Search for the cell housing the specified text and yield its [x, y] center coordinate. 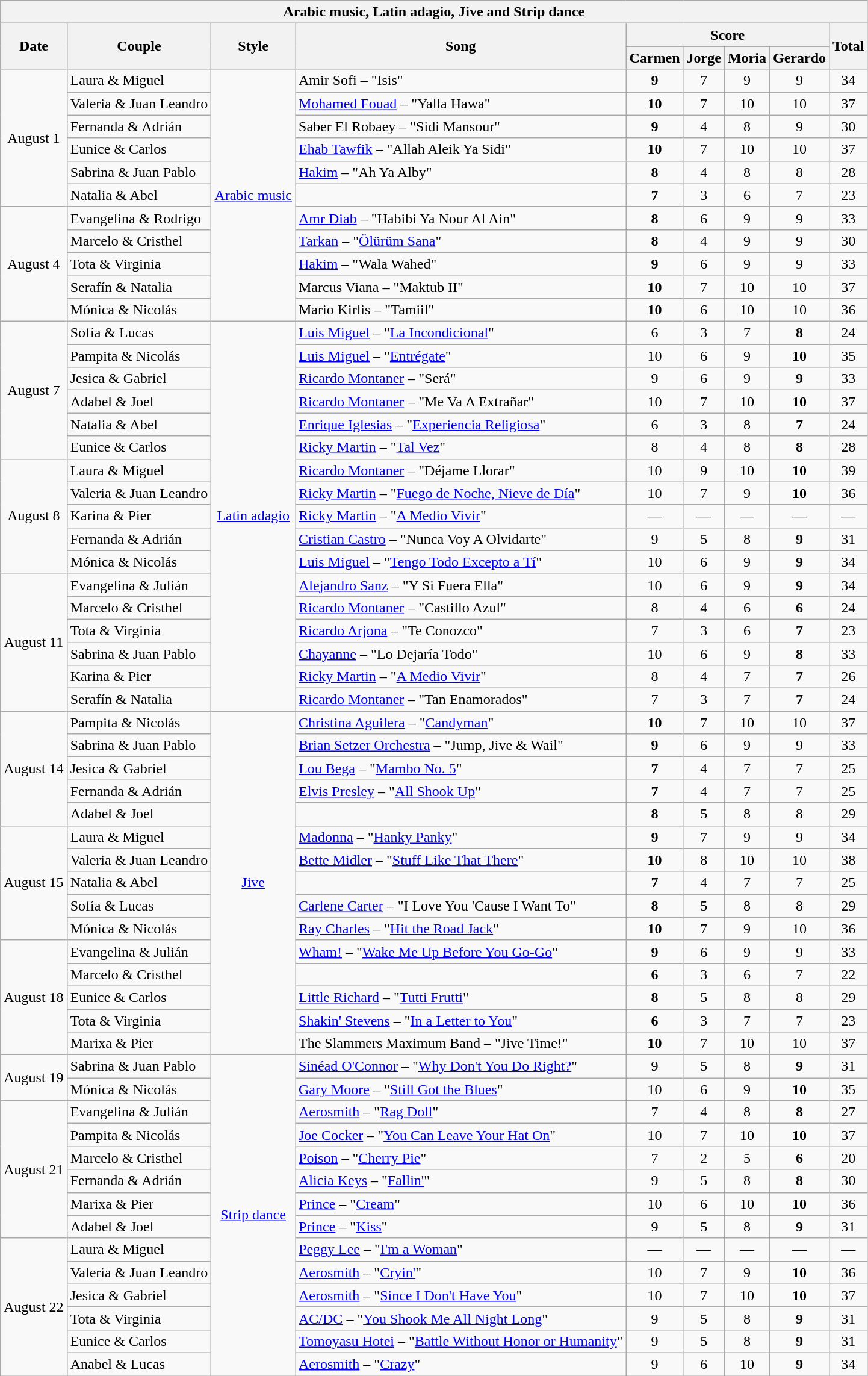
Total [849, 46]
Jorge [704, 58]
Marcus Viana – "Maktub II" [460, 287]
Joe Cocker – "You Can Leave Your Hat On" [460, 1135]
Ricardo Montaner – "Tan Enamorados" [460, 700]
Lou Bega – "Mambo No. 5" [460, 768]
August 14 [34, 768]
22 [849, 974]
Elvis Presley – "All Shook Up" [460, 791]
Ricardo Montaner – "Déjame Llorar" [460, 470]
Poison – "Cherry Pie" [460, 1158]
Enrique Iglesias – "Experiencia Religiosa" [460, 425]
Gerardo [799, 58]
39 [849, 470]
Wham! – "Wake Me Up Before You Go-Go" [460, 951]
Mohamed Fouad – "Yalla Hawa" [460, 104]
Luis Miguel – "Entrégate" [460, 356]
Hakim – "Wala Wahed" [460, 264]
Chayanne – "Lo Dejaría Todo" [460, 653]
Ricardo Montaner – "Castillo Azul" [460, 608]
Score [728, 35]
Strip dance [253, 1215]
Little Richard – "Tutti Frutti" [460, 997]
The Slammers Maximum Band – "Jive Time!" [460, 1044]
Tomoyasu Hotei – "Battle Without Honor or Humanity" [460, 1341]
Luis Miguel – "La Incondicional" [460, 333]
Ricky Martin – "Tal Vez" [460, 447]
August 19 [34, 1078]
Jive [253, 883]
Aerosmith – "Rag Doll" [460, 1112]
Tarkan – "Ölürüm Sana" [460, 241]
Date [34, 46]
27 [849, 1112]
Song [460, 46]
Latin adagio [253, 517]
Carmen [655, 58]
Cristian Castro – "Nunca Voy A Olvidarte" [460, 539]
2 [704, 1158]
August 22 [34, 1307]
Moria [746, 58]
Alicia Keys – "Fallin'" [460, 1181]
Saber El Robaey – "Sidi Mansour" [460, 126]
Luis Miguel – "Tengo Todo Excepto a Tí" [460, 562]
August 8 [34, 516]
Anabel & Lucas [139, 1364]
Aerosmith – "Since I Don't Have You" [460, 1295]
August 7 [34, 390]
Couple [139, 46]
Alejandro Sanz – "Y Si Fuera Ella" [460, 585]
Christina Aguilera – "Candyman" [460, 723]
August 15 [34, 883]
Carlene Carter – "I Love You 'Cause I Want To" [460, 906]
20 [849, 1158]
Madonna – "Hanky Panky" [460, 837]
Gary Moore – "Still Got the Blues" [460, 1089]
Prince – "Kiss" [460, 1227]
Evangelina & Rodrigo [139, 218]
38 [849, 860]
Style [253, 46]
Amir Sofi – "Isis" [460, 81]
Mario Kirlis – "Tamiil" [460, 310]
AC/DC – "You Shook Me All Night Long" [460, 1318]
August 18 [34, 997]
Ricardo Montaner – "Será" [460, 379]
26 [849, 677]
Shakin' Stevens – "In a Letter to You" [460, 1021]
Arabic music [253, 195]
Aerosmith – "Cryin'" [460, 1272]
Hakim – "Ah Ya Alby" [460, 172]
Peggy Lee – "I'm a Woman" [460, 1250]
August 4 [34, 264]
Ricardo Montaner – "Me Va A Extrañar" [460, 402]
Prince – "Cream" [460, 1204]
August 1 [34, 138]
August 11 [34, 642]
Ehab Tawfik – "Allah Aleik Ya Sidi" [460, 149]
Amr Diab – "Habibi Ya Nour Al Ain" [460, 218]
Sinéad O'Connor – "Why Don't You Do Right?" [460, 1066]
August 21 [34, 1169]
Arabic music, Latin adagio, Jive and Strip dance [434, 12]
Ricky Martin – "Fuego de Noche, Nieve de Día" [460, 493]
Brian Setzer Orchestra – "Jump, Jive & Wail" [460, 746]
Bette Midler – "Stuff Like That There" [460, 860]
Ray Charles – "Hit the Road Jack" [460, 929]
Aerosmith – "Crazy" [460, 1364]
Ricardo Arjona – "Te Conozco" [460, 630]
